Provide the (X, Y) coordinate of the cell's center where the given text is located.  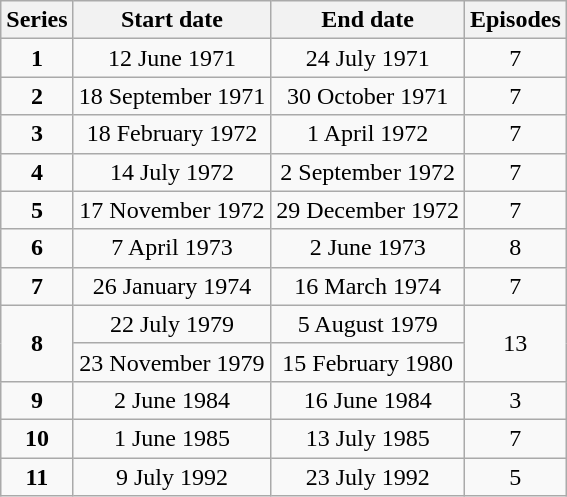
14 July 1972 (172, 172)
Episodes (515, 20)
23 July 1992 (368, 477)
13 July 1985 (368, 438)
2 June 1973 (368, 248)
1 (37, 58)
9 July 1992 (172, 477)
1 April 1972 (368, 134)
7 April 1973 (172, 248)
22 July 1979 (172, 324)
1 June 1985 (172, 438)
5 August 1979 (368, 324)
2 (37, 96)
18 February 1972 (172, 134)
18 September 1971 (172, 96)
16 June 1984 (368, 400)
24 July 1971 (368, 58)
30 October 1971 (368, 96)
16 March 1974 (368, 286)
Series (37, 20)
13 (515, 343)
26 January 1974 (172, 286)
End date (368, 20)
11 (37, 477)
29 December 1972 (368, 210)
Start date (172, 20)
9 (37, 400)
4 (37, 172)
2 September 1972 (368, 172)
17 November 1972 (172, 210)
6 (37, 248)
10 (37, 438)
12 June 1971 (172, 58)
15 February 1980 (368, 362)
2 June 1984 (172, 400)
23 November 1979 (172, 362)
